Search for the cell housing the specified text and yield its (x, y) center coordinate. 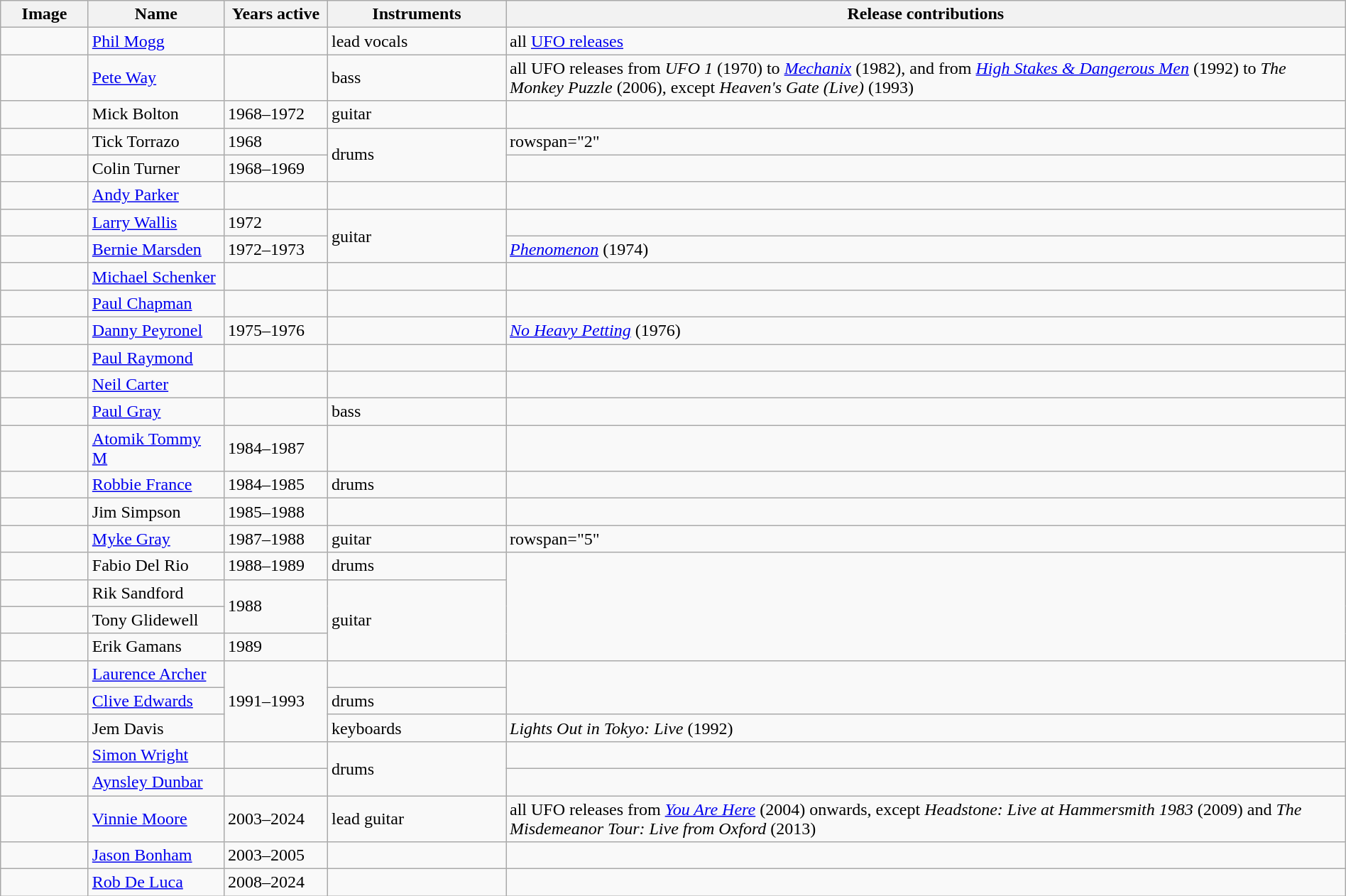
Neil Carter (156, 385)
Jem Davis (156, 728)
Tony Glidewell (156, 620)
1989 (275, 647)
1968–1972 (275, 114)
Myke Gray (156, 539)
2008–2024 (275, 883)
1968–1969 (275, 168)
lead vocals (416, 41)
Bernie Marsden (156, 249)
Erik Gamans (156, 647)
1991–1993 (275, 701)
Mick Bolton (156, 114)
Clive Edwards (156, 701)
Release contributions (926, 14)
Laurence Archer (156, 674)
Larry Wallis (156, 222)
keyboards (416, 728)
1987–1988 (275, 539)
Phenomenon (1974) (926, 249)
Phil Mogg (156, 41)
Name (156, 14)
1988–1989 (275, 566)
Colin Turner (156, 168)
lead guitar (416, 818)
Jim Simpson (156, 512)
Vinnie Moore (156, 818)
Rob De Luca (156, 883)
No Heavy Petting (1976) (926, 330)
1984–1987 (275, 449)
Paul Raymond (156, 357)
Michael Schenker (156, 276)
Tick Torrazo (156, 141)
1975–1976 (275, 330)
rowspan="5" (926, 539)
Fabio Del Rio (156, 566)
Jason Bonham (156, 856)
1972 (275, 222)
Image (45, 14)
2003–2024 (275, 818)
Atomik Tommy M (156, 449)
Paul Gray (156, 412)
rowspan="2" (926, 141)
1972–1973 (275, 249)
1968 (275, 141)
Years active (275, 14)
Andy Parker (156, 195)
Danny Peyronel (156, 330)
1984–1985 (275, 485)
1988 (275, 606)
Simon Wright (156, 755)
Robbie France (156, 485)
all UFO releases (926, 41)
Lights Out in Tokyo: Live (1992) (926, 728)
2003–2005 (275, 856)
Pete Way (156, 78)
Paul Chapman (156, 303)
1985–1988 (275, 512)
Aynsley Dunbar (156, 782)
Instruments (416, 14)
Rik Sandford (156, 593)
